From the cell containing the given text, extract its center point as (X, Y) coordinate. 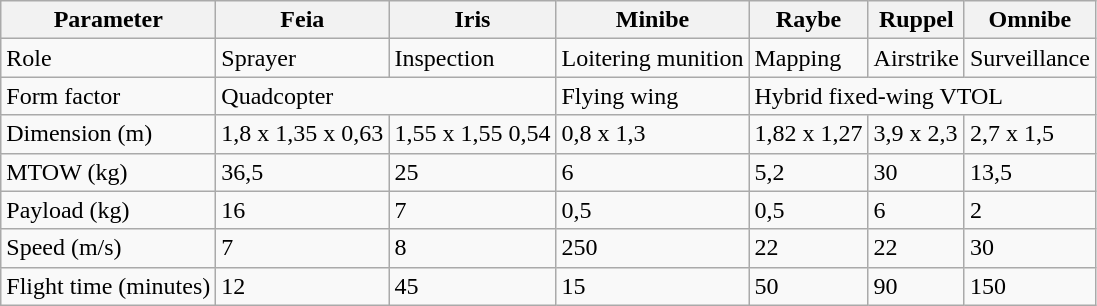
25 (472, 172)
16 (302, 210)
Iris (472, 20)
MTOW (kg) (108, 172)
15 (652, 286)
1,82 x 1,27 (808, 134)
Minibe (652, 20)
0,8 x 1,3 (652, 134)
Role (108, 58)
50 (808, 286)
Hybrid fixed-wing VTOL (922, 96)
Dimension (m) (108, 134)
3,9 x 2,3 (916, 134)
Sprayer (302, 58)
Raybe (808, 20)
2 (1030, 210)
Parameter (108, 20)
Omnibe (1030, 20)
5,2 (808, 172)
Flight time (minutes) (108, 286)
Flying wing (652, 96)
Ruppel (916, 20)
Form factor (108, 96)
Speed (m/s) (108, 248)
Feia (302, 20)
Inspection (472, 58)
13,5 (1030, 172)
250 (652, 248)
1,8 x 1,35 x 0,63 (302, 134)
Mapping (808, 58)
Surveillance (1030, 58)
12 (302, 286)
1,55 x 1,55 0,54 (472, 134)
36,5 (302, 172)
Payload (kg) (108, 210)
Loitering munition (652, 58)
150 (1030, 286)
90 (916, 286)
2,7 x 1,5 (1030, 134)
45 (472, 286)
Quadcopter (386, 96)
8 (472, 248)
Airstrike (916, 58)
